Detect which cell encompasses the target text, then output its [x, y] center coordinate. 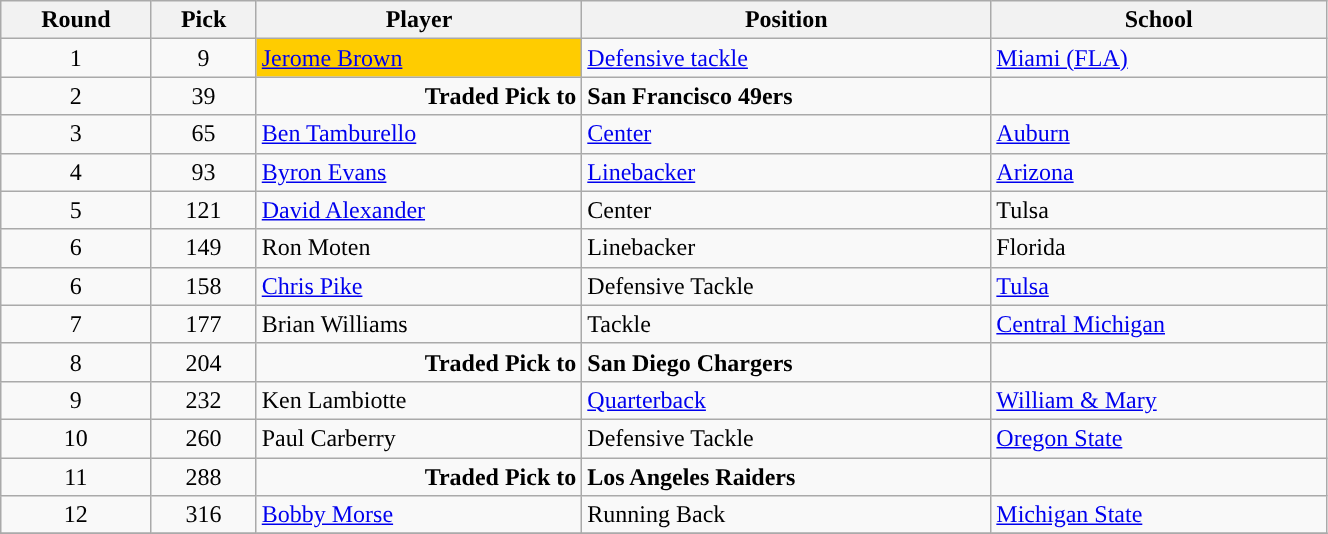
4 [76, 172]
5 [76, 210]
121 [204, 210]
93 [204, 172]
San Diego Chargers [786, 362]
Running Back [786, 515]
Brian Williams [419, 324]
School [1159, 20]
Michigan State [1159, 515]
Ron Moten [419, 248]
204 [204, 362]
12 [76, 515]
65 [204, 134]
Byron Evans [419, 172]
William & Mary [1159, 400]
Ken Lambiotte [419, 400]
1 [76, 58]
Position [786, 20]
3 [76, 134]
Ben Tamburello [419, 134]
260 [204, 438]
Jerome Brown [419, 58]
232 [204, 400]
Bobby Morse [419, 515]
Paul Carberry [419, 438]
7 [76, 324]
Arizona [1159, 172]
316 [204, 515]
Auburn [1159, 134]
Chris Pike [419, 286]
San Francisco 49ers [786, 96]
Defensive tackle [786, 58]
David Alexander [419, 210]
Tackle [786, 324]
Los Angeles Raiders [786, 477]
158 [204, 286]
Player [419, 20]
10 [76, 438]
Quarterback [786, 400]
Central Michigan [1159, 324]
2 [76, 96]
Miami (FLA) [1159, 58]
39 [204, 96]
288 [204, 477]
8 [76, 362]
Round [76, 20]
Florida [1159, 248]
Oregon State [1159, 438]
11 [76, 477]
149 [204, 248]
Pick [204, 20]
177 [204, 324]
